Capture the cell that displays the provided text and extract its [x, y] central coordinate. 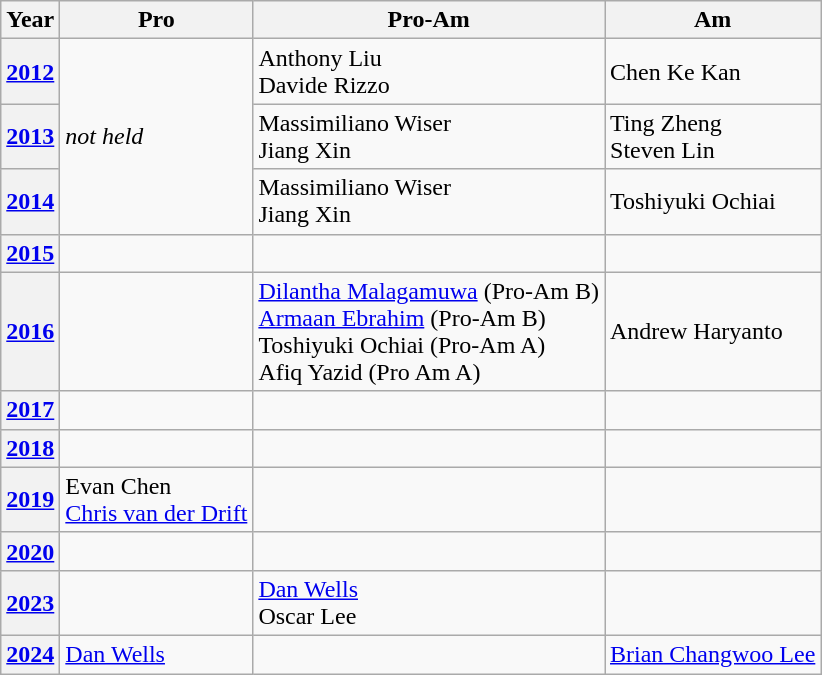
Pro [156, 20]
2018 [30, 448]
Toshiyuki Ochiai [712, 202]
Dan Wells Oscar Lee [429, 602]
2019 [30, 500]
not held [156, 136]
Anthony Liu Davide Rizzo [429, 72]
Year [30, 20]
2015 [30, 253]
Ting Zheng Steven Lin [712, 136]
2013 [30, 136]
2023 [30, 602]
2020 [30, 551]
Brian Changwoo Lee [712, 654]
Evan Chen Chris van der Drift [156, 500]
2012 [30, 72]
Pro-Am [429, 20]
Dan Wells [156, 654]
Am [712, 20]
2024 [30, 654]
2014 [30, 202]
Andrew Haryanto [712, 332]
2017 [30, 410]
Dilantha Malagamuwa (Pro-Am B) Armaan Ebrahim (Pro-Am B) Toshiyuki Ochiai (Pro-Am A) Afiq Yazid (Pro Am A) [429, 332]
2016 [30, 332]
Chen Ke Kan [712, 72]
